Extract the (x, y) coordinate from the center of the cell holding the provided text.  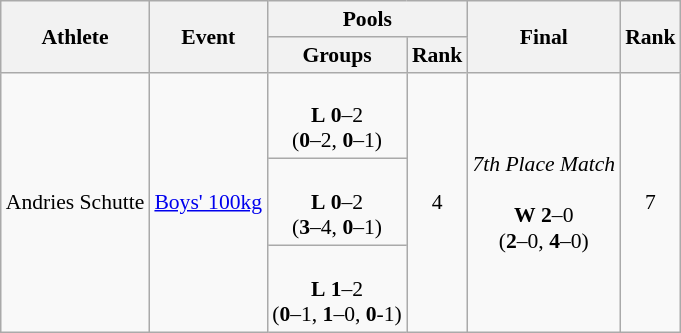
L 0–2(0–2, 0–1) (337, 116)
L 1–2(0–1, 1–0, 0-1) (337, 290)
7 (650, 202)
Andries Schutte (76, 202)
Boys' 100kg (208, 202)
Groups (337, 55)
L 0–2(3–4, 0–1) (337, 202)
Athlete (76, 36)
Event (208, 36)
Pools (367, 19)
7th Place MatchW 2–0(2–0, 4–0) (544, 202)
4 (438, 202)
Final (544, 36)
